From the cell containing the given text, extract its center point as (x, y) coordinate. 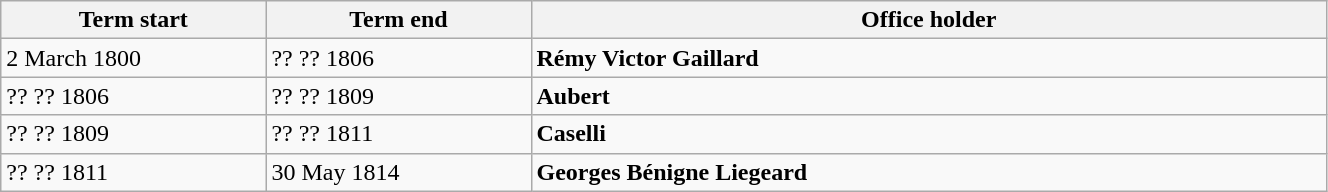
30 May 1814 (398, 172)
Rémy Victor Gaillard (928, 58)
2 March 1800 (134, 58)
Georges Bénigne Liegeard (928, 172)
Term end (398, 20)
Caselli (928, 134)
Aubert (928, 96)
Term start (134, 20)
Office holder (928, 20)
